Search for the cell housing the specified text and yield its [x, y] center coordinate. 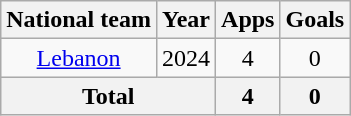
Lebanon [79, 58]
2024 [186, 58]
Goals [315, 20]
National team [79, 20]
Total [108, 96]
Apps [248, 20]
Year [186, 20]
